Scan for the cell matching the given text and deliver its [x, y] coordinate at center. 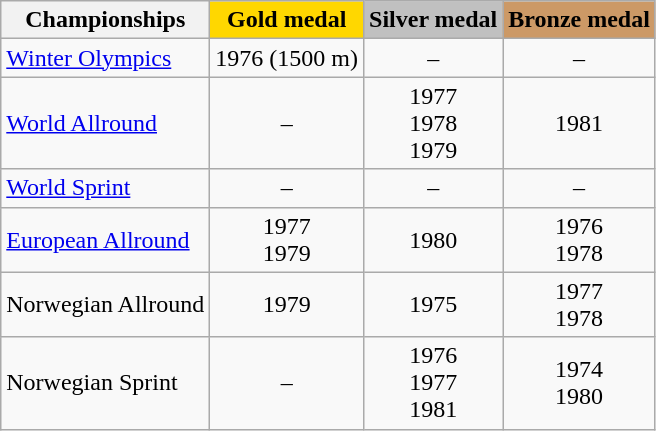
Silver medal [434, 20]
Winter Olympics [106, 58]
1979 [287, 304]
1976 1978 [580, 240]
1981 [580, 123]
European Allround [106, 240]
Norwegian Sprint [106, 383]
Bronze medal [580, 20]
1977 1978 [580, 304]
Championships [106, 20]
1976 (1500 m) [287, 58]
1977 1979 [287, 240]
World Sprint [106, 188]
1977 1978 1979 [434, 123]
Norwegian Allround [106, 304]
World Allround [106, 123]
1975 [434, 304]
1976 1977 1981 [434, 383]
1974 1980 [580, 383]
1980 [434, 240]
Gold medal [287, 20]
